Determine the [x, y] coordinate at the center of the cell enclosing the given text.  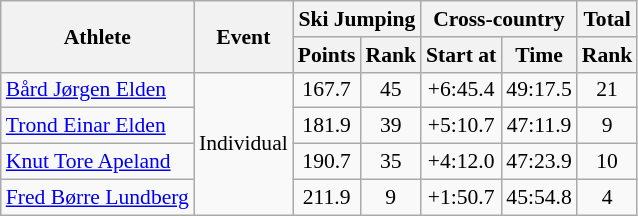
47:11.9 [538, 126]
+6:45.4 [461, 90]
Individual [244, 143]
167.7 [327, 90]
Fred Børre Lundberg [98, 197]
Event [244, 36]
Knut Tore Apeland [98, 162]
10 [608, 162]
+5:10.7 [461, 126]
Points [327, 55]
Cross-country [499, 19]
181.9 [327, 126]
211.9 [327, 197]
+1:50.7 [461, 197]
Time [538, 55]
39 [390, 126]
Start at [461, 55]
Ski Jumping [357, 19]
47:23.9 [538, 162]
35 [390, 162]
Total [608, 19]
Athlete [98, 36]
21 [608, 90]
45 [390, 90]
4 [608, 197]
+4:12.0 [461, 162]
45:54.8 [538, 197]
Bård Jørgen Elden [98, 90]
Trond Einar Elden [98, 126]
190.7 [327, 162]
49:17.5 [538, 90]
